Scan for the cell matching the given text and deliver its [x, y] coordinate at center. 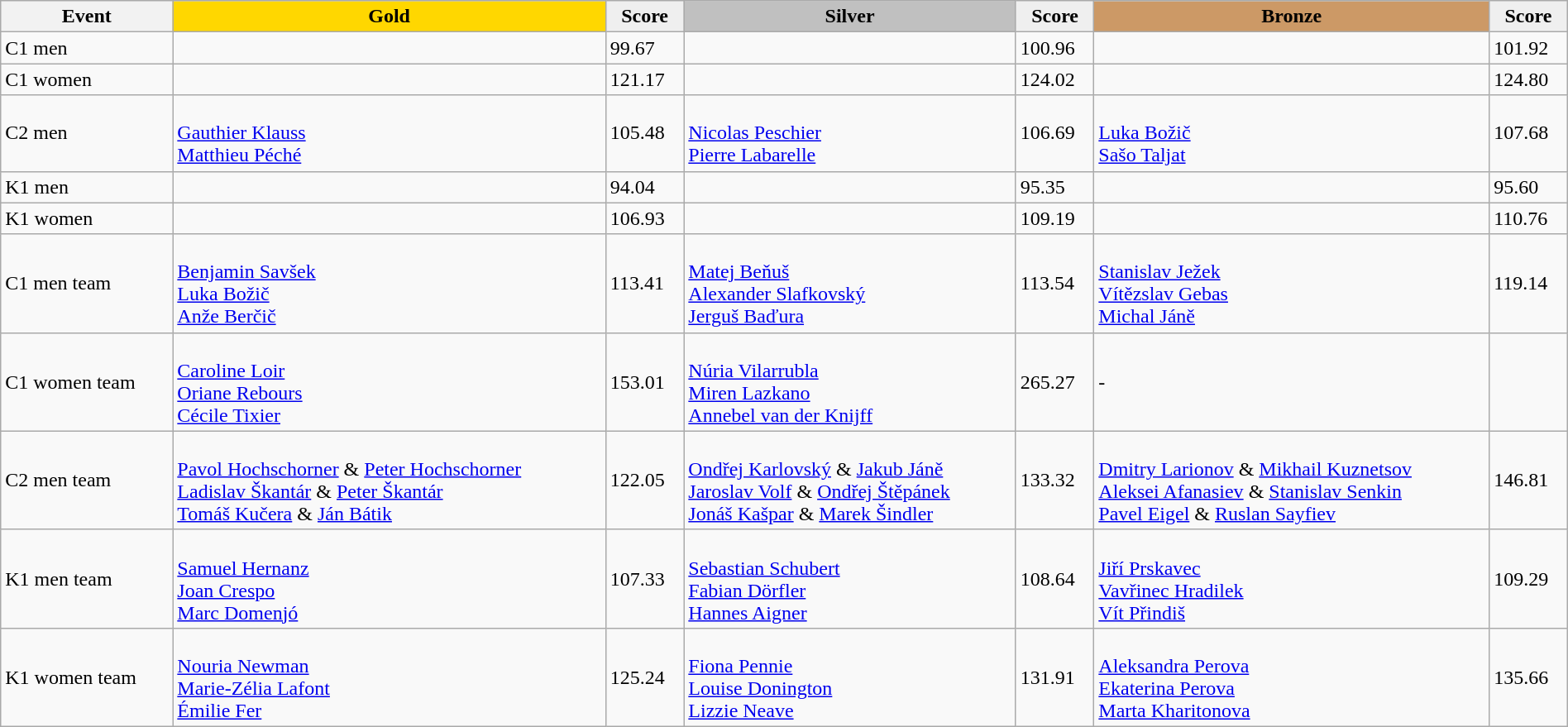
131.91 [1054, 677]
Ondřej Karlovský & Jakub JáněJaroslav Volf & Ondřej ŠtěpánekJonáš Kašpar & Marek Šindler [850, 480]
124.02 [1054, 79]
101.92 [1528, 48]
109.19 [1054, 218]
Nouria NewmanMarie-Zélia LafontÉmilie Fer [390, 677]
109.29 [1528, 579]
Luka BožičSašo Taljat [1292, 133]
- [1292, 382]
265.27 [1054, 382]
C1 men [87, 48]
107.33 [644, 579]
Aleksandra PerovaEkaterina PerovaMarta Kharitonova [1292, 677]
Benjamin SavšekLuka BožičAnže Berčič [390, 283]
C1 men team [87, 283]
121.17 [644, 79]
K1 women [87, 218]
108.64 [1054, 579]
Event [87, 17]
106.69 [1054, 133]
C1 women team [87, 382]
94.04 [644, 187]
Caroline LoirOriane ReboursCécile Tixier [390, 382]
153.01 [644, 382]
Bronze [1292, 17]
Fiona PennieLouise DoningtonLizzie Neave [850, 677]
Sebastian SchubertFabian DörflerHannes Aigner [850, 579]
Stanislav JežekVítězslav GebasMichal Jáně [1292, 283]
95.35 [1054, 187]
Pavol Hochschorner & Peter HochschornerLadislav Škantár & Peter ŠkantárTomáš Kučera & Ján Bátik [390, 480]
Gold [390, 17]
Jiří PrskavecVavřinec HradilekVít Přindiš [1292, 579]
113.54 [1054, 283]
Nicolas PeschierPierre Labarelle [850, 133]
99.67 [644, 48]
100.96 [1054, 48]
K1 men team [87, 579]
122.05 [644, 480]
119.14 [1528, 283]
Dmitry Larionov & Mikhail KuznetsovAleksei Afanasiev & Stanislav SenkinPavel Eigel & Ruslan Sayfiev [1292, 480]
Silver [850, 17]
113.41 [644, 283]
107.68 [1528, 133]
135.66 [1528, 677]
Matej BeňušAlexander SlafkovskýJerguš Baďura [850, 283]
Samuel HernanzJoan CrespoMarc Domenjó [390, 579]
110.76 [1528, 218]
K1 women team [87, 677]
K1 men [87, 187]
Gauthier KlaussMatthieu Péché [390, 133]
C2 men team [87, 480]
95.60 [1528, 187]
105.48 [644, 133]
133.32 [1054, 480]
106.93 [644, 218]
146.81 [1528, 480]
Núria VilarrublaMiren LazkanoAnnebel van der Knijff [850, 382]
C2 men [87, 133]
125.24 [644, 677]
C1 women [87, 79]
124.80 [1528, 79]
